Extract the [x, y] coordinate from the center of the cell holding the provided text.  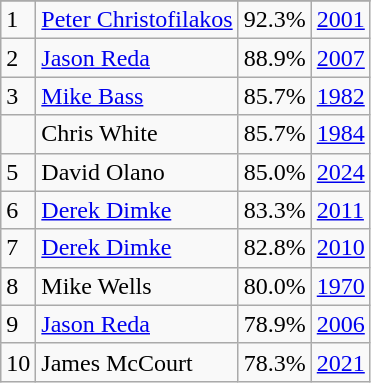
82.8% [274, 248]
2001 [340, 20]
David Olano [137, 172]
James McCourt [137, 362]
7 [18, 248]
1970 [340, 286]
9 [18, 324]
83.3% [274, 210]
5 [18, 172]
8 [18, 286]
88.9% [274, 58]
80.0% [274, 286]
2021 [340, 362]
78.9% [274, 324]
1 [18, 20]
2 [18, 58]
2007 [340, 58]
2010 [340, 248]
Chris White [137, 134]
92.3% [274, 20]
10 [18, 362]
2006 [340, 324]
1982 [340, 96]
2011 [340, 210]
Mike Bass [137, 96]
3 [18, 96]
Mike Wells [137, 286]
Peter Christofilakos [137, 20]
85.0% [274, 172]
1984 [340, 134]
2024 [340, 172]
78.3% [274, 362]
6 [18, 210]
